From the cell containing the given text, extract its center point as (x, y) coordinate. 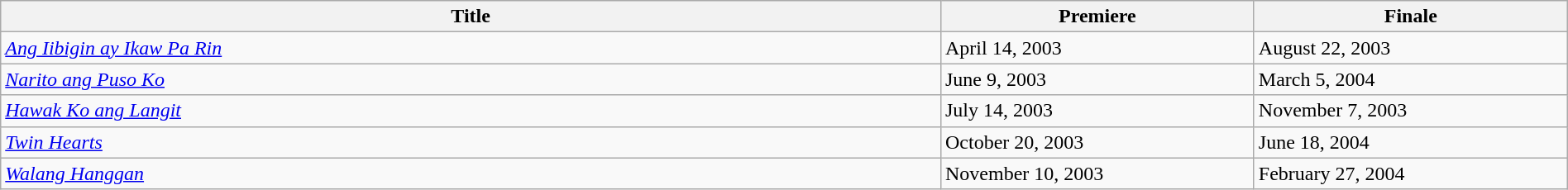
Premiere (1097, 17)
November 10, 2003 (1097, 173)
November 7, 2003 (1411, 111)
Hawak Ko ang Langit (471, 111)
Title (471, 17)
March 5, 2004 (1411, 79)
Ang Iibigin ay Ikaw Pa Rin (471, 48)
June 9, 2003 (1097, 79)
February 27, 2004 (1411, 173)
August 22, 2003 (1411, 48)
April 14, 2003 (1097, 48)
Narito ang Puso Ko (471, 79)
Twin Hearts (471, 142)
October 20, 2003 (1097, 142)
Finale (1411, 17)
July 14, 2003 (1097, 111)
Walang Hanggan (471, 173)
June 18, 2004 (1411, 142)
